From the cell containing the given text, extract its center point as (x, y) coordinate. 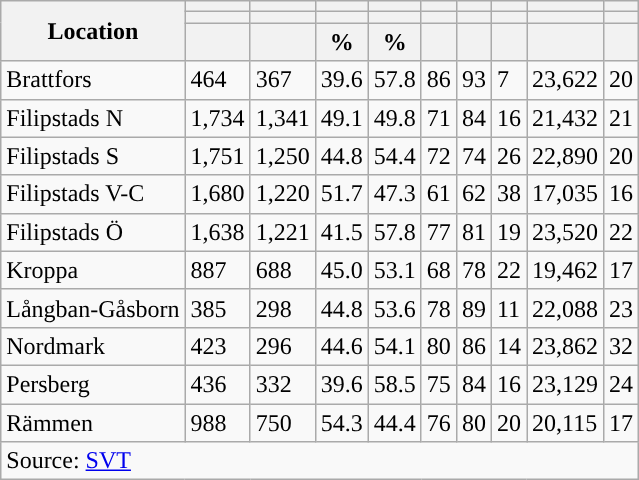
23,622 (566, 80)
11 (508, 308)
688 (282, 270)
44.4 (394, 423)
14 (508, 346)
72 (438, 156)
93 (474, 80)
41.5 (342, 232)
44.6 (342, 346)
1,734 (218, 118)
23,129 (566, 384)
1,751 (218, 156)
1,221 (282, 232)
17,035 (566, 194)
1,680 (218, 194)
51.7 (342, 194)
47.3 (394, 194)
68 (438, 270)
367 (282, 80)
Långban-Gåsborn (93, 308)
54.4 (394, 156)
Brattfors (93, 80)
54.3 (342, 423)
53.6 (394, 308)
22,890 (566, 156)
58.5 (394, 384)
7 (508, 80)
54.1 (394, 346)
Nordmark (93, 346)
887 (218, 270)
26 (508, 156)
49.1 (342, 118)
296 (282, 346)
Filipstads Ö (93, 232)
38 (508, 194)
75 (438, 384)
89 (474, 308)
Persberg (93, 384)
53.1 (394, 270)
20,115 (566, 423)
21 (622, 118)
19,462 (566, 270)
1,638 (218, 232)
Kroppa (93, 270)
23 (622, 308)
24 (622, 384)
988 (218, 423)
1,341 (282, 118)
Filipstads N (93, 118)
385 (218, 308)
49.8 (394, 118)
298 (282, 308)
750 (282, 423)
1,220 (282, 194)
45.0 (342, 270)
423 (218, 346)
23,520 (566, 232)
23,862 (566, 346)
464 (218, 80)
21,432 (566, 118)
Filipstads V-C (93, 194)
32 (622, 346)
19 (508, 232)
436 (218, 384)
22,088 (566, 308)
Filipstads S (93, 156)
1,250 (282, 156)
Location (93, 31)
76 (438, 423)
62 (474, 194)
71 (438, 118)
81 (474, 232)
Source: SVT (320, 461)
61 (438, 194)
77 (438, 232)
Rämmen (93, 423)
74 (474, 156)
332 (282, 384)
